Detect which cell encompasses the target text, then output its [x, y] center coordinate. 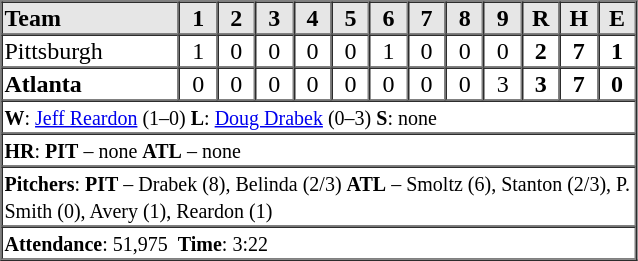
W: Jeff Reardon (1–0) L: Doug Drabek (0–3) S: none [319, 116]
9 [503, 18]
H [579, 18]
HR: PIT – none ATL – none [319, 150]
R [541, 18]
E [617, 18]
6 [388, 18]
4 [312, 18]
Atlanta [91, 84]
Attendance: 51,975 Time: 3:22 [319, 242]
Pittsburgh [91, 50]
5 [350, 18]
8 [465, 18]
Pitchers: PIT – Drabek (8), Belinda (2/3) ATL – Smoltz (6), Stanton (2/3), P. Smith (0), Avery (1), Reardon (1) [319, 196]
Team [91, 18]
